For the text-containing cell, return its midpoint in (X, Y) coordinate format. 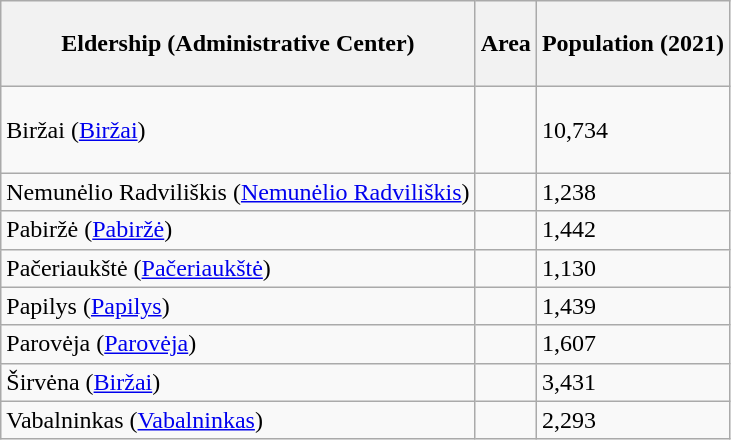
1,439 (632, 306)
3,431 (632, 382)
Širvėna (Biržai) (238, 382)
Area (506, 44)
Parovėja (Parovėja) (238, 344)
Population (2021) (632, 44)
Pabiržė (Pabiržė) (238, 230)
Papilys (Papilys) (238, 306)
1,607 (632, 344)
Nemunėlio Radviliškis (Nemunėlio Radviliškis) (238, 192)
10,734 (632, 130)
Biržai (Biržai) (238, 130)
1,442 (632, 230)
1,238 (632, 192)
1,130 (632, 268)
Pačeriaukštė (Pačeriaukštė) (238, 268)
Vabalninkas (Vabalninkas) (238, 420)
Eldership (Administrative Center) (238, 44)
2,293 (632, 420)
